Capture the cell that displays the provided text and extract its [X, Y] central coordinate. 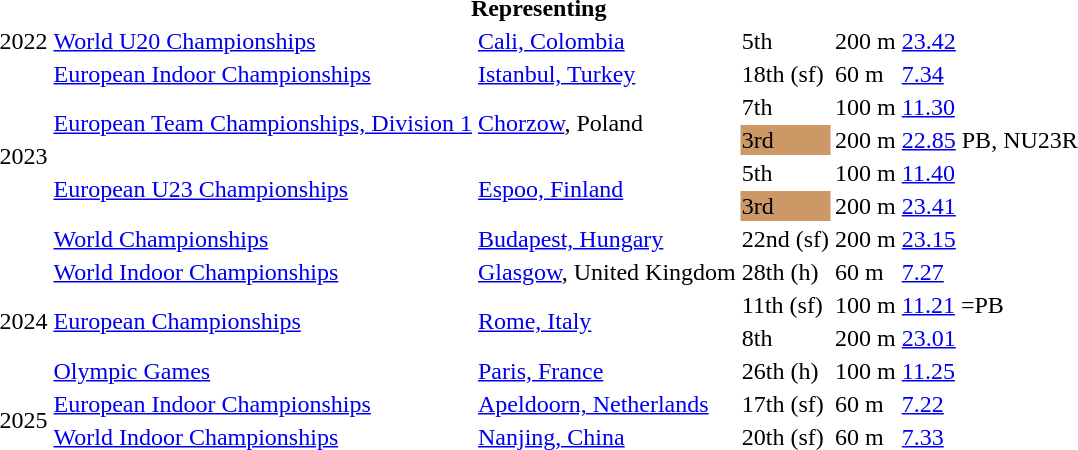
17th (sf) [785, 404]
World Indoor Championships [263, 272]
18th (sf) [785, 74]
Glasgow, United Kingdom [606, 272]
26th (h) [785, 371]
Chorzow, Poland [606, 124]
Paris, France [606, 371]
World Championships [263, 239]
7th [785, 107]
8th [785, 338]
European Team Championships, Division 1 [263, 124]
Olympic Games [263, 371]
World U20 Championships [263, 41]
Istanbul, Turkey [606, 74]
Apeldoorn, Netherlands [606, 404]
Espoo, Finland [606, 190]
28th (h) [785, 272]
Budapest, Hungary [606, 239]
European Championships [263, 322]
Cali, Colombia [606, 41]
Rome, Italy [606, 322]
11th (sf) [785, 305]
22nd (sf) [785, 239]
European U23 Championships [263, 190]
